Output the (X, Y) coordinate of the center of the cell containing the given text.  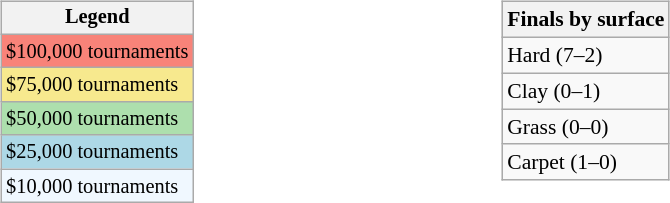
$50,000 tournaments (97, 119)
Legend (97, 18)
$10,000 tournaments (97, 186)
Hard (7–2) (586, 55)
Grass (0–0) (586, 127)
$100,000 tournaments (97, 51)
$25,000 tournaments (97, 152)
Carpet (1–0) (586, 162)
Finals by surface (586, 20)
$75,000 tournaments (97, 85)
Clay (0–1) (586, 91)
